Locate the cell with the specified text and output its (X, Y) center coordinate. 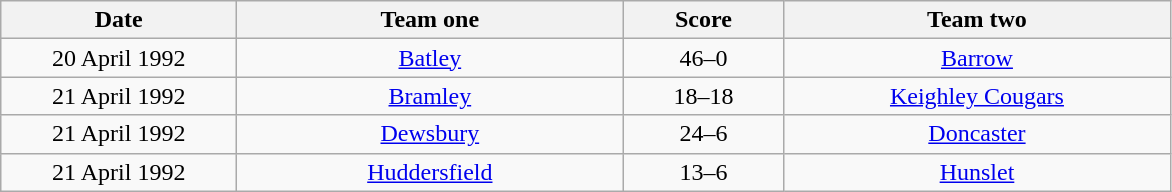
13–6 (704, 172)
Team two (977, 20)
Team one (430, 20)
Doncaster (977, 134)
46–0 (704, 58)
Keighley Cougars (977, 96)
Barrow (977, 58)
20 April 1992 (119, 58)
Bramley (430, 96)
24–6 (704, 134)
Hunslet (977, 172)
Score (704, 20)
Dewsbury (430, 134)
Date (119, 20)
Huddersfield (430, 172)
Batley (430, 58)
18–18 (704, 96)
